Return the (X, Y) coordinate for the center point of the cell that contains the specified text.  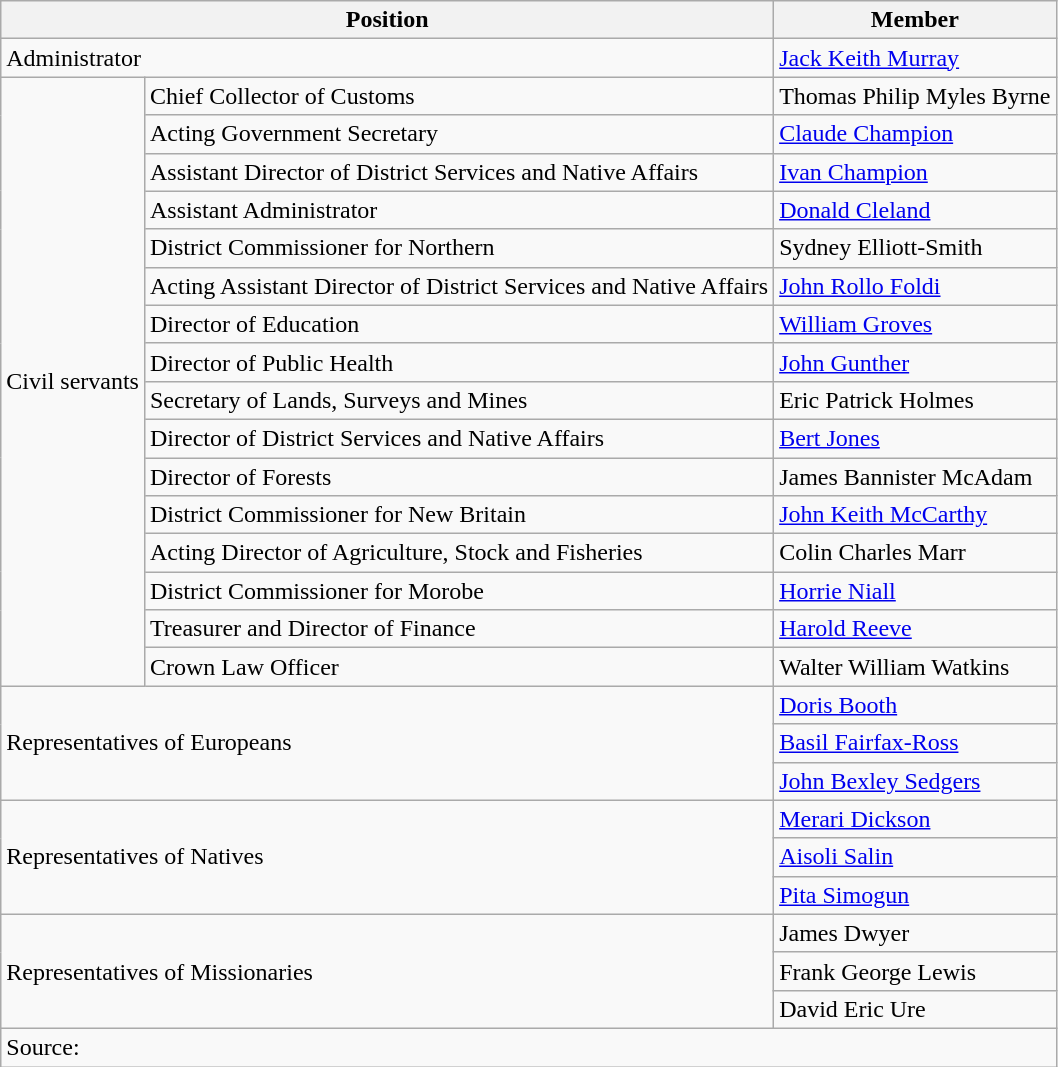
John Bexley Sedgers (915, 781)
Claude Champion (915, 134)
Acting Assistant Director of District Services and Native Affairs (458, 286)
Thomas Philip Myles Byrne (915, 96)
Frank George Lewis (915, 971)
James Bannister McAdam (915, 477)
Assistant Director of District Services and Native Affairs (458, 172)
Merari Dickson (915, 819)
Walter William Watkins (915, 667)
Director of Education (458, 324)
Secretary of Lands, Surveys and Mines (458, 400)
Eric Patrick Holmes (915, 400)
Treasurer and Director of Finance (458, 629)
Civil servants (73, 382)
David Eric Ure (915, 1009)
Pita Simogun (915, 895)
Director of District Services and Native Affairs (458, 438)
Representatives of Natives (388, 857)
Donald Cleland (915, 210)
Acting Director of Agriculture, Stock and Fisheries (458, 553)
Assistant Administrator (458, 210)
Representatives of Missionaries (388, 971)
Position (388, 20)
Director of Public Health (458, 362)
Jack Keith Murray (915, 58)
Source: (528, 1047)
Acting Government Secretary (458, 134)
Director of Forests (458, 477)
Basil Fairfax-Ross (915, 743)
Sydney Elliott-Smith (915, 248)
Crown Law Officer (458, 667)
Member (915, 20)
Doris Booth (915, 705)
William Groves (915, 324)
Representatives of Europeans (388, 743)
John Rollo Foldi (915, 286)
John Gunther (915, 362)
Bert Jones (915, 438)
Colin Charles Marr (915, 553)
District Commissioner for Northern (458, 248)
Horrie Niall (915, 591)
Aisoli Salin (915, 857)
James Dwyer (915, 933)
Administrator (388, 58)
District Commissioner for Morobe (458, 591)
Harold Reeve (915, 629)
Ivan Champion (915, 172)
Chief Collector of Customs (458, 96)
John Keith McCarthy (915, 515)
District Commissioner for New Britain (458, 515)
